Provide the (x, y) coordinate of the cell's center where the given text is located.  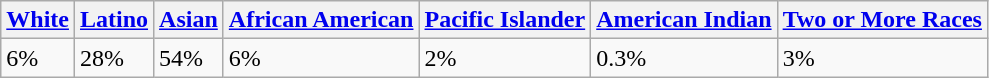
Pacific Islander (505, 20)
0.3% (684, 58)
American Indian (684, 20)
White (38, 20)
Asian (189, 20)
2% (505, 58)
28% (114, 58)
3% (882, 58)
Latino (114, 20)
Two or More Races (882, 20)
African American (321, 20)
54% (189, 58)
